Return the [X, Y] coordinate for the center point of the cell that contains the specified text.  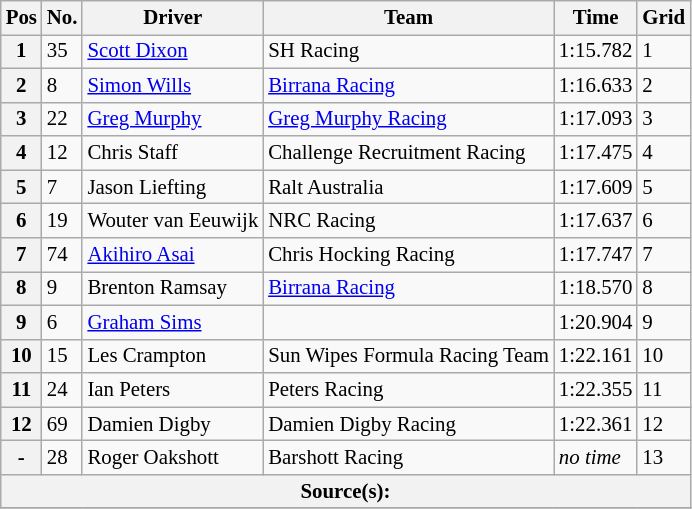
Scott Dixon [172, 51]
Team [408, 18]
Challenge Recruitment Racing [408, 153]
1:17.747 [596, 255]
Greg Murphy Racing [408, 119]
13 [664, 458]
Greg Murphy [172, 119]
1:22.361 [596, 424]
1:22.161 [596, 356]
Graham Sims [172, 322]
19 [62, 221]
Source(s): [346, 491]
1:22.355 [596, 390]
no time [596, 458]
Pos [22, 18]
Barshott Racing [408, 458]
22 [62, 119]
Roger Oakshott [172, 458]
Brenton Ramsay [172, 288]
Grid [664, 18]
SH Racing [408, 51]
15 [62, 356]
Chris Hocking Racing [408, 255]
Akihiro Asai [172, 255]
Sun Wipes Formula Racing Team [408, 356]
28 [62, 458]
Damien Digby [172, 424]
Simon Wills [172, 85]
Ralt Australia [408, 187]
1:17.093 [596, 119]
24 [62, 390]
1:17.609 [596, 187]
Ian Peters [172, 390]
1:18.570 [596, 288]
Wouter van Eeuwijk [172, 221]
Time [596, 18]
Damien Digby Racing [408, 424]
- [22, 458]
Driver [172, 18]
Chris Staff [172, 153]
1:16.633 [596, 85]
Les Crampton [172, 356]
1:15.782 [596, 51]
No. [62, 18]
1:20.904 [596, 322]
Peters Racing [408, 390]
35 [62, 51]
Jason Liefting [172, 187]
1:17.475 [596, 153]
69 [62, 424]
1:17.637 [596, 221]
NRC Racing [408, 221]
74 [62, 255]
